Find where the given text appears and provide that cell's center as (X, Y) coordinate. 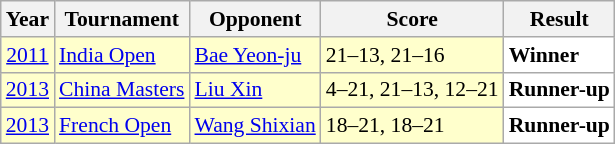
Tournament (122, 19)
Bae Yeon-ju (254, 55)
Result (560, 19)
China Masters (122, 90)
Year (28, 19)
Winner (560, 55)
4–21, 21–13, 12–21 (412, 90)
Liu Xin (254, 90)
2011 (28, 55)
Wang Shixian (254, 126)
French Open (122, 126)
India Open (122, 55)
21–13, 21–16 (412, 55)
Score (412, 19)
Opponent (254, 19)
18–21, 18–21 (412, 126)
